For the text-containing cell, return its midpoint in (x, y) coordinate format. 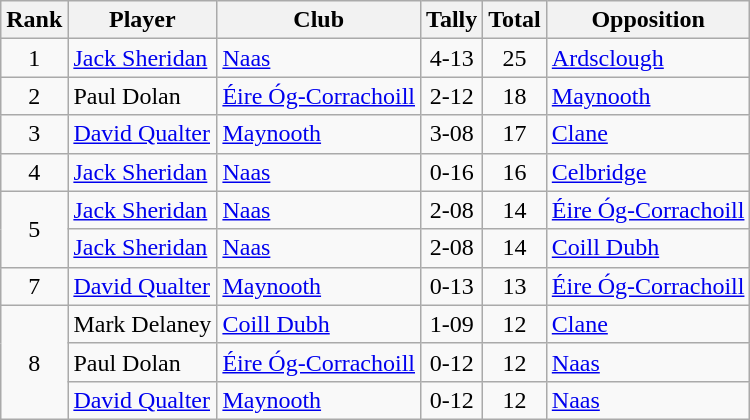
8 (34, 362)
13 (515, 286)
Club (319, 20)
4-13 (452, 58)
3 (34, 134)
0-16 (452, 172)
16 (515, 172)
Opposition (648, 20)
Rank (34, 20)
4 (34, 172)
17 (515, 134)
Tally (452, 20)
1 (34, 58)
2 (34, 96)
3-08 (452, 134)
5 (34, 229)
25 (515, 58)
Celbridge (648, 172)
Ardsclough (648, 58)
Total (515, 20)
18 (515, 96)
2-12 (452, 96)
Player (142, 20)
0-13 (452, 286)
1-09 (452, 324)
7 (34, 286)
Mark Delaney (142, 324)
